Determine the (X, Y) coordinate at the center of the cell enclosing the given text.  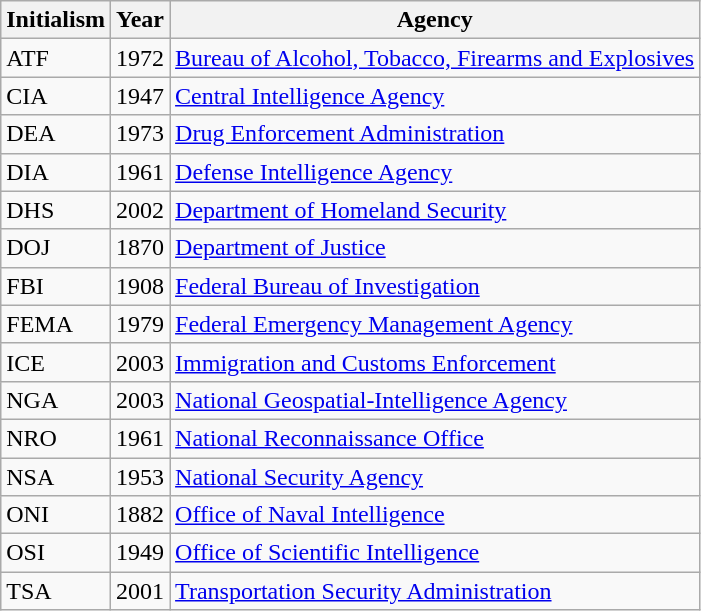
National Geospatial-Intelligence Agency (435, 400)
Drug Enforcement Administration (435, 134)
Immigration and Customs Enforcement (435, 362)
Bureau of Alcohol, Tobacco, Firearms and Explosives (435, 58)
1870 (140, 248)
1908 (140, 286)
2001 (140, 591)
Federal Bureau of Investigation (435, 286)
OSI (56, 553)
1947 (140, 96)
Department of Homeland Security (435, 210)
ATF (56, 58)
NGA (56, 400)
TSA (56, 591)
DOJ (56, 248)
Central Intelligence Agency (435, 96)
Department of Justice (435, 248)
1973 (140, 134)
NRO (56, 438)
2002 (140, 210)
Defense Intelligence Agency (435, 172)
Transportation Security Administration (435, 591)
DIA (56, 172)
Office of Scientific Intelligence (435, 553)
DEA (56, 134)
Agency (435, 20)
ICE (56, 362)
DHS (56, 210)
Year (140, 20)
1972 (140, 58)
Federal Emergency Management Agency (435, 324)
FBI (56, 286)
1979 (140, 324)
CIA (56, 96)
ONI (56, 515)
Office of Naval Intelligence (435, 515)
1953 (140, 477)
FEMA (56, 324)
NSA (56, 477)
Initialism (56, 20)
1949 (140, 553)
National Security Agency (435, 477)
National Reconnaissance Office (435, 438)
1882 (140, 515)
